Locate the cell with the specified text and output its [X, Y] center coordinate. 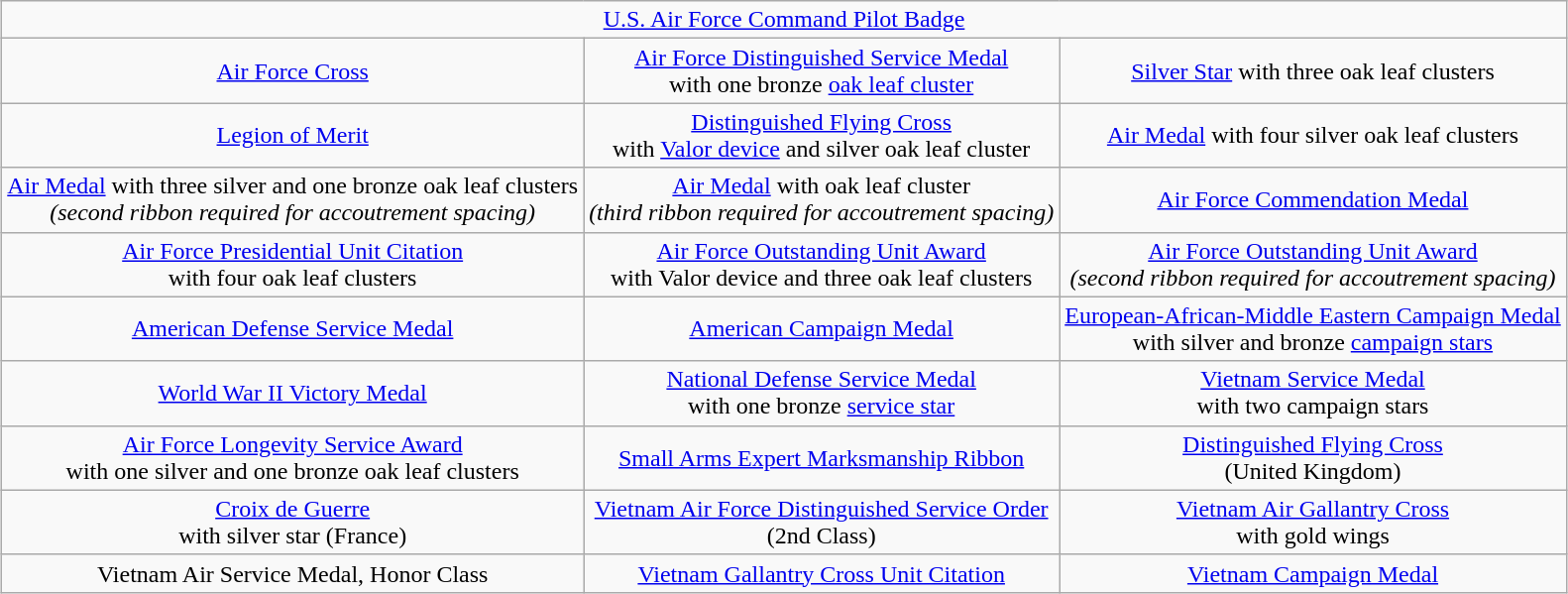
Vietnam Campaign Medal [1313, 573]
Air Force Outstanding Unit Award(second ribbon required for accoutrement spacing) [1313, 264]
Distinguished Flying Cross(United Kingdom) [1313, 458]
Air Force Distinguished Service Medalwith one bronze oak leaf cluster [822, 71]
Vietnam Air Service Medal, Honor Class [293, 573]
Air Force Outstanding Unit Awardwith Valor device and three oak leaf clusters [822, 264]
Vietnam Air Gallantry Crosswith gold wings [1313, 522]
American Campaign Medal [822, 329]
Air Medal with oak leaf cluster(third ribbon required for accoutrement spacing) [822, 200]
Air Medal with four silver oak leaf clusters [1313, 135]
Vietnam Service Medalwith two campaign stars [1313, 393]
Small Arms Expert Marksmanship Ribbon [822, 458]
National Defense Service Medalwith one bronze service star [822, 393]
Air Force Commendation Medal [1313, 200]
Legion of Merit [293, 135]
Air Force Cross [293, 71]
U.S. Air Force Command Pilot Badge [785, 20]
European-African-Middle Eastern Campaign Medalwith silver and bronze campaign stars [1313, 329]
Distinguished Flying Crosswith Valor device and silver oak leaf cluster [822, 135]
Air Medal with three silver and one bronze oak leaf clusters(second ribbon required for accoutrement spacing) [293, 200]
Vietnam Air Force Distinguished Service Order(2nd Class) [822, 522]
Croix de Guerrewith silver star (France) [293, 522]
Vietnam Gallantry Cross Unit Citation [822, 573]
Air Force Presidential Unit Citationwith four oak leaf clusters [293, 264]
American Defense Service Medal [293, 329]
World War II Victory Medal [293, 393]
Air Force Longevity Service Awardwith one silver and one bronze oak leaf clusters [293, 458]
Silver Star with three oak leaf clusters [1313, 71]
